Pinpoint the cell where the given text exists, returning its [X, Y] midpoint coordinate. 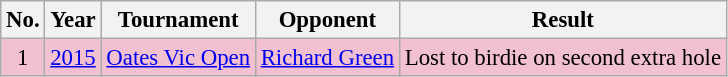
Year [73, 20]
Lost to birdie on second extra hole [562, 58]
1 [23, 58]
No. [23, 20]
Tournament [178, 20]
Oates Vic Open [178, 58]
2015 [73, 58]
Result [562, 20]
Richard Green [327, 58]
Opponent [327, 20]
